Provide the (x, y) coordinate of the cell's center where the given text is located.  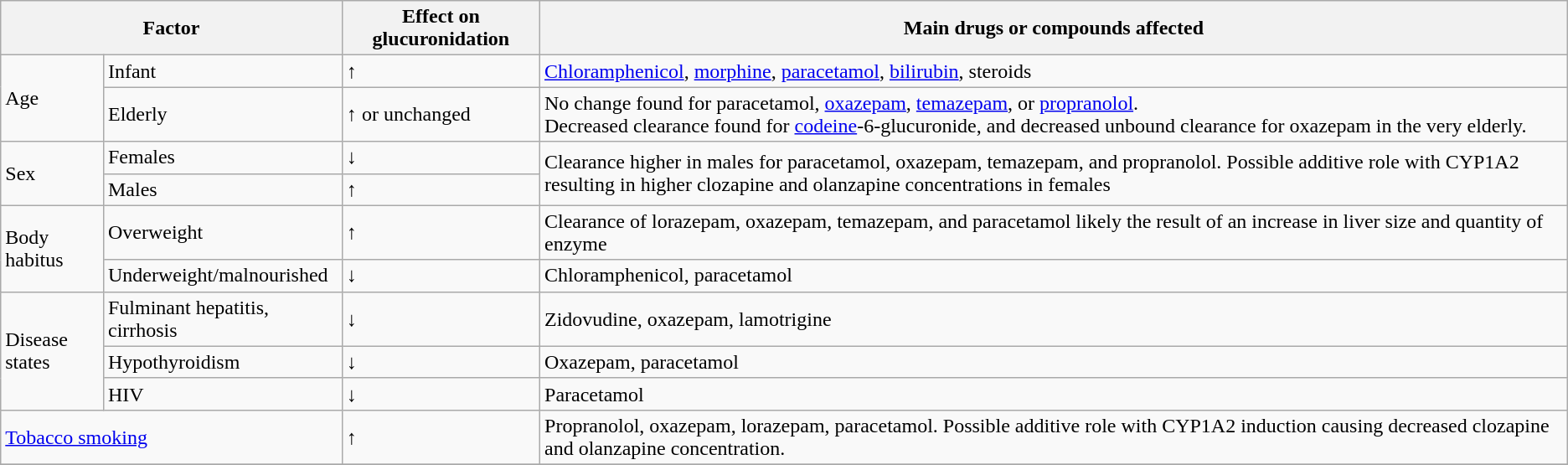
Body habitus (52, 248)
Paracetamol (1054, 394)
Age (52, 99)
Underweight/malnourished (223, 276)
Sex (52, 173)
Fulminant hepatitis, cirrhosis (223, 318)
Elderly (223, 114)
Overweight (223, 233)
Tobacco smoking (172, 437)
Oxazepam, paracetamol (1054, 362)
Females (223, 158)
Males (223, 189)
Disease states (52, 350)
Hypothyroidism (223, 362)
Effect on glucuronidation (441, 28)
Zidovudine, oxazepam, lamotrigine (1054, 318)
Propranolol, oxazepam, lorazepam, paracetamol. Possible additive role with CYP1A2 induction causing decreased clozapine and olanzapine concentration. (1054, 437)
HIV (223, 394)
Main drugs or compounds affected (1054, 28)
Clearance of lorazepam, oxazepam, temazepam, and paracetamol likely the result of an increase in liver size and quantity of enzyme (1054, 233)
Infant (223, 71)
Chloramphenicol, paracetamol (1054, 276)
Factor (172, 28)
↑ or unchanged (441, 114)
Chloramphenicol, morphine, paracetamol, bilirubin, steroids (1054, 71)
